Determine the [x, y] coordinate at the center of the cell enclosing the given text.  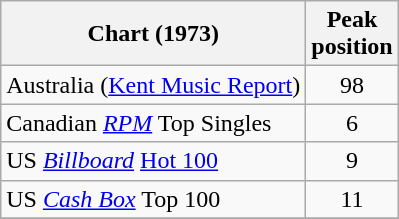
US Billboard Hot 100 [154, 161]
Chart (1973) [154, 34]
11 [352, 199]
Peakposition [352, 34]
US Cash Box Top 100 [154, 199]
9 [352, 161]
Australia (Kent Music Report) [154, 85]
Canadian RPM Top Singles [154, 123]
98 [352, 85]
6 [352, 123]
